Return the [x, y] coordinate for the center point of the cell that contains the specified text.  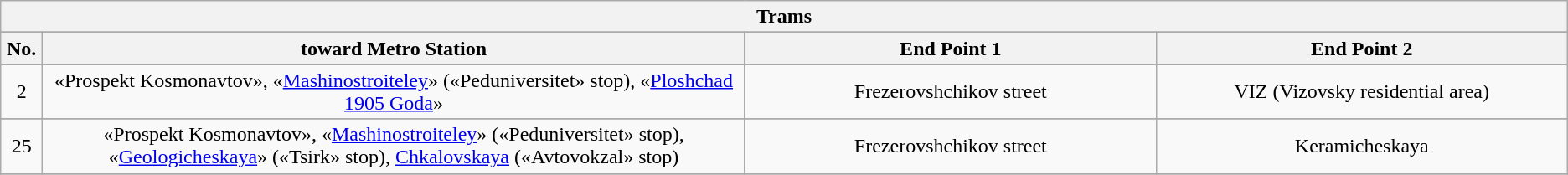
toward Metro Station [394, 49]
End Point 2 [1362, 49]
End Point 1 [950, 49]
«Prospekt Kosmonavtov», «Mashinostroiteley» («Peduniversitet» stop), «Ploshchad 1905 Goda» [394, 92]
2 [22, 92]
VIZ (Vizovsky residential area) [1362, 92]
Trams [784, 17]
25 [22, 146]
«Prospekt Kosmonavtov», «Mashinostroiteley» («Peduniversitet» stop), «Geologicheskaya» («Tsirk» stop), Chkalovskaya («Avtovokzal» stop) [394, 146]
No. [22, 49]
Keramicheskaya [1362, 146]
